Determine the (X, Y) coordinate at the center of the cell enclosing the given text.  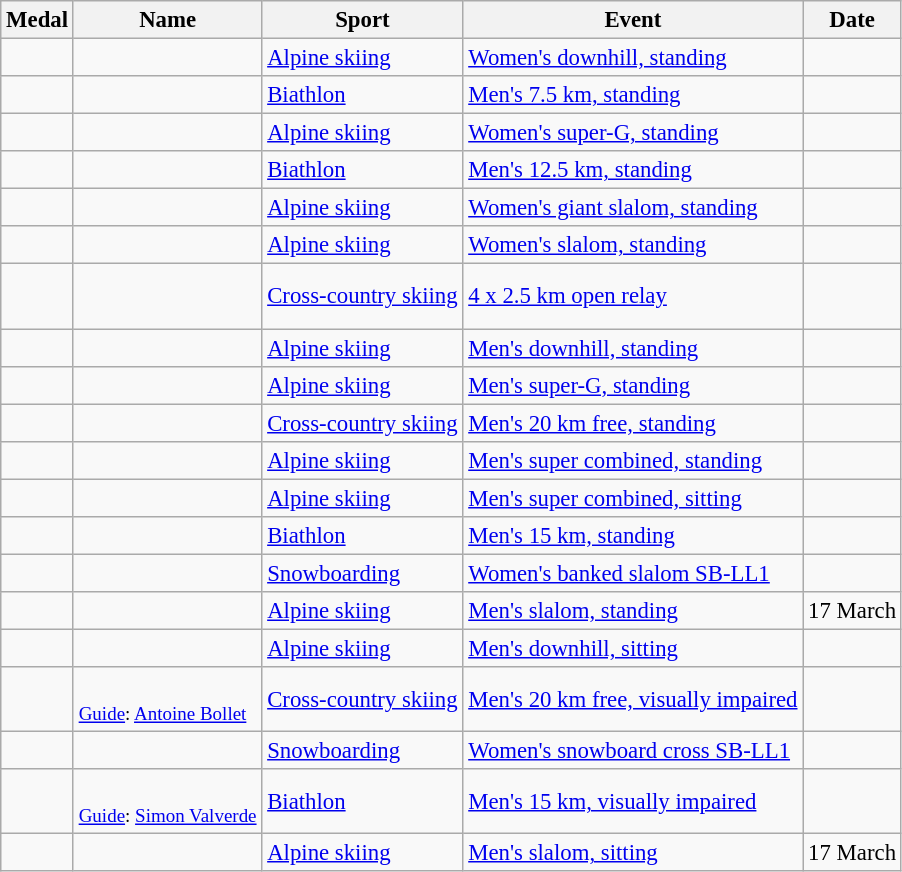
Men's slalom, standing (633, 611)
Sport (362, 20)
4 x 2.5 km open relay (633, 296)
Men's super-G, standing (633, 385)
Men's 15 km, standing (633, 536)
Women's super-G, standing (633, 133)
Guide: Antoine Bollet (167, 700)
Women's snowboard cross SB-LL1 (633, 751)
Women's downhill, standing (633, 58)
Women's slalom, standing (633, 245)
Men's slalom, sitting (633, 853)
Men's super combined, sitting (633, 498)
Men's 7.5 km, standing (633, 95)
Men's downhill, sitting (633, 648)
Name (167, 20)
Men's 15 km, visually impaired (633, 802)
Women's giant slalom, standing (633, 208)
Men's 12.5 km, standing (633, 170)
Medal (38, 20)
Men's 20 km free, standing (633, 423)
Event (633, 20)
Men's super combined, standing (633, 460)
Men's 20 km free, visually impaired (633, 700)
Men's downhill, standing (633, 348)
Women's banked slalom SB-LL1 (633, 573)
Guide: Simon Valverde (167, 802)
Date (852, 20)
